Identify which cell holds the provided text, then report its (x, y) central coordinate. 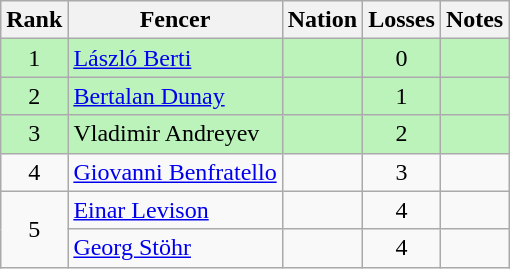
Giovanni Benfratello (175, 172)
Einar Levison (175, 210)
Fencer (175, 20)
Georg Stöhr (175, 248)
László Berti (175, 58)
Losses (402, 20)
Bertalan Dunay (175, 96)
5 (34, 229)
Rank (34, 20)
Vladimir Andreyev (175, 134)
Notes (474, 20)
0 (402, 58)
Nation (322, 20)
